Identify which cell holds the provided text, then report its (x, y) central coordinate. 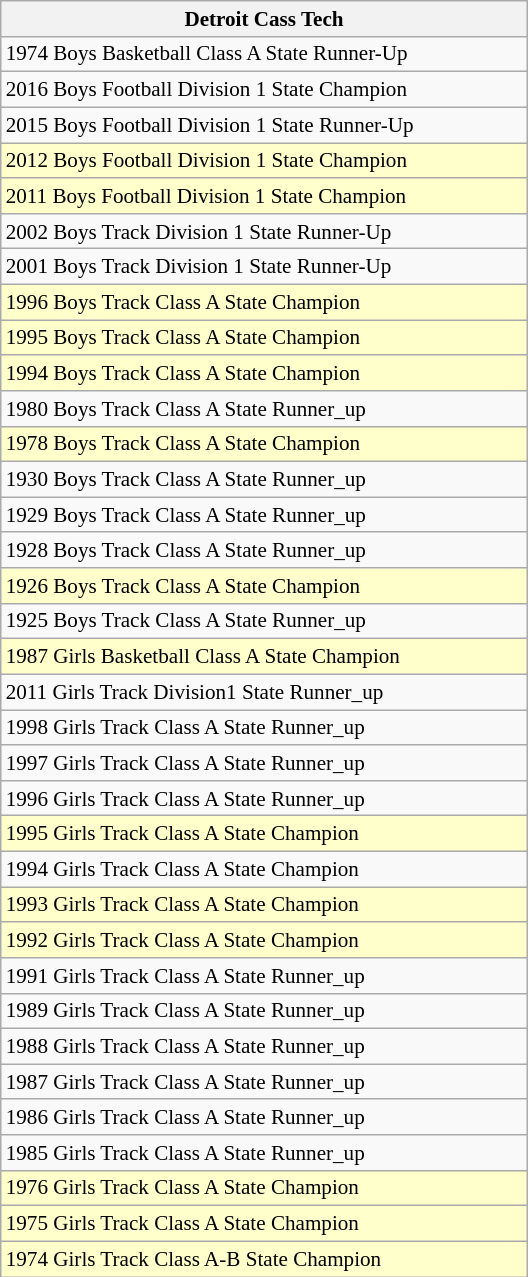
1994 Boys Track Class A State Champion (264, 372)
Detroit Cass Tech (264, 18)
1993 Girls Track Class A State Champion (264, 904)
1978 Boys Track Class A State Champion (264, 444)
1976 Girls Track Class A State Champion (264, 1188)
2001 Boys Track Division 1 State Runner-Up (264, 266)
1997 Girls Track Class A State Runner_up (264, 762)
1998 Girls Track Class A State Runner_up (264, 728)
1996 Boys Track Class A State Champion (264, 302)
1980 Boys Track Class A State Runner_up (264, 408)
1988 Girls Track Class A State Runner_up (264, 1046)
2011 Girls Track Division1 State Runner_up (264, 692)
1974 Girls Track Class A-B State Champion (264, 1258)
1991 Girls Track Class A State Runner_up (264, 976)
1996 Girls Track Class A State Runner_up (264, 798)
1987 Girls Basketball Class A State Champion (264, 656)
1929 Boys Track Class A State Runner_up (264, 514)
2012 Boys Football Division 1 State Champion (264, 160)
2016 Boys Football Division 1 State Champion (264, 90)
1989 Girls Track Class A State Runner_up (264, 1010)
1926 Boys Track Class A State Champion (264, 586)
1992 Girls Track Class A State Champion (264, 940)
1975 Girls Track Class A State Champion (264, 1224)
1987 Girls Track Class A State Runner_up (264, 1082)
2011 Boys Football Division 1 State Champion (264, 196)
1995 Boys Track Class A State Champion (264, 338)
1995 Girls Track Class A State Champion (264, 834)
1930 Boys Track Class A State Runner_up (264, 480)
2015 Boys Football Division 1 State Runner-Up (264, 124)
1994 Girls Track Class A State Champion (264, 868)
1986 Girls Track Class A State Runner_up (264, 1116)
1985 Girls Track Class A State Runner_up (264, 1152)
2002 Boys Track Division 1 State Runner-Up (264, 230)
1974 Boys Basketball Class A State Runner-Up (264, 54)
1925 Boys Track Class A State Runner_up (264, 620)
1928 Boys Track Class A State Runner_up (264, 550)
